Return the [X, Y] coordinate for the center point of the cell that contains the specified text.  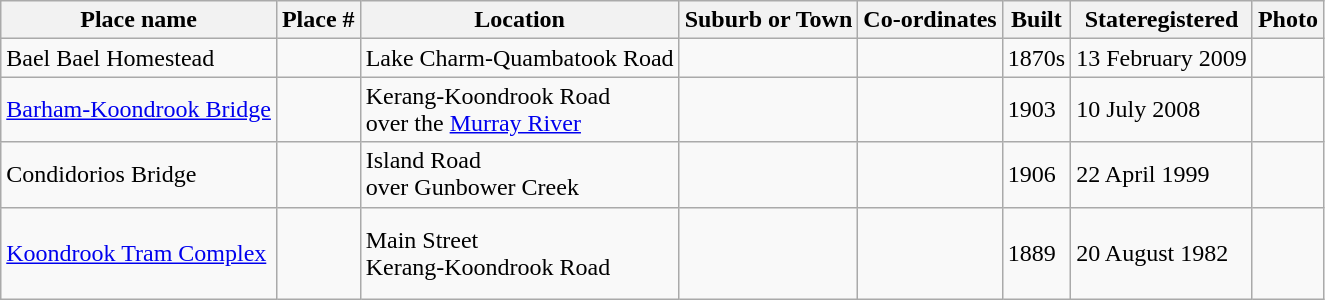
Bael Bael Homestead [139, 58]
Condidorios Bridge [139, 174]
13 February 2009 [1162, 58]
Built [1036, 20]
Photo [1288, 20]
Place name [139, 20]
Location [520, 20]
1870s [1036, 58]
Lake Charm-Quambatook Road [520, 58]
Island Roadover Gunbower Creek [520, 174]
10 July 2008 [1162, 110]
Kerang-Koondrook Roadover the Murray River [520, 110]
1889 [1036, 253]
Koondrook Tram Complex [139, 253]
22 April 1999 [1162, 174]
1906 [1036, 174]
Place # [318, 20]
20 August 1982 [1162, 253]
Co-ordinates [930, 20]
Stateregistered [1162, 20]
Main StreetKerang-Koondrook Road [520, 253]
Barham-Koondrook Bridge [139, 110]
1903 [1036, 110]
Suburb or Town [768, 20]
